Pinpoint the cell where the given text exists, returning its (X, Y) midpoint coordinate. 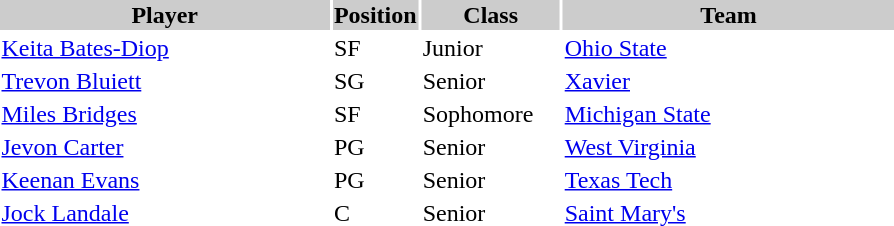
Sophomore (490, 114)
Class (490, 15)
Player (164, 15)
Trevon Bluiett (164, 81)
Ohio State (728, 48)
Miles Bridges (164, 114)
Keenan Evans (164, 180)
Team (728, 15)
Xavier (728, 81)
Texas Tech (728, 180)
Keita Bates-Diop (164, 48)
Michigan State (728, 114)
Junior (490, 48)
West Virginia (728, 147)
SG (375, 81)
Jevon Carter (164, 147)
Position (375, 15)
